From the cell containing the given text, extract its center point as [X, Y] coordinate. 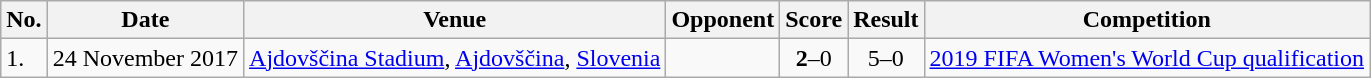
Score [814, 20]
1. [24, 58]
24 November 2017 [145, 58]
2–0 [814, 58]
Result [886, 20]
Opponent [723, 20]
5–0 [886, 58]
Ajdovščina Stadium, Ajdovščina, Slovenia [455, 58]
No. [24, 20]
Date [145, 20]
2019 FIFA Women's World Cup qualification [1147, 58]
Competition [1147, 20]
Venue [455, 20]
